Detect which cell encompasses the target text, then output its [X, Y] center coordinate. 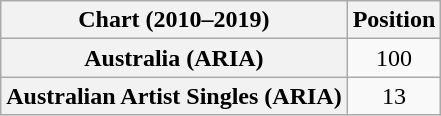
Position [394, 20]
Australian Artist Singles (ARIA) [174, 96]
Australia (ARIA) [174, 58]
13 [394, 96]
100 [394, 58]
Chart (2010–2019) [174, 20]
